Pinpoint the cell where the given text exists, returning its [X, Y] midpoint coordinate. 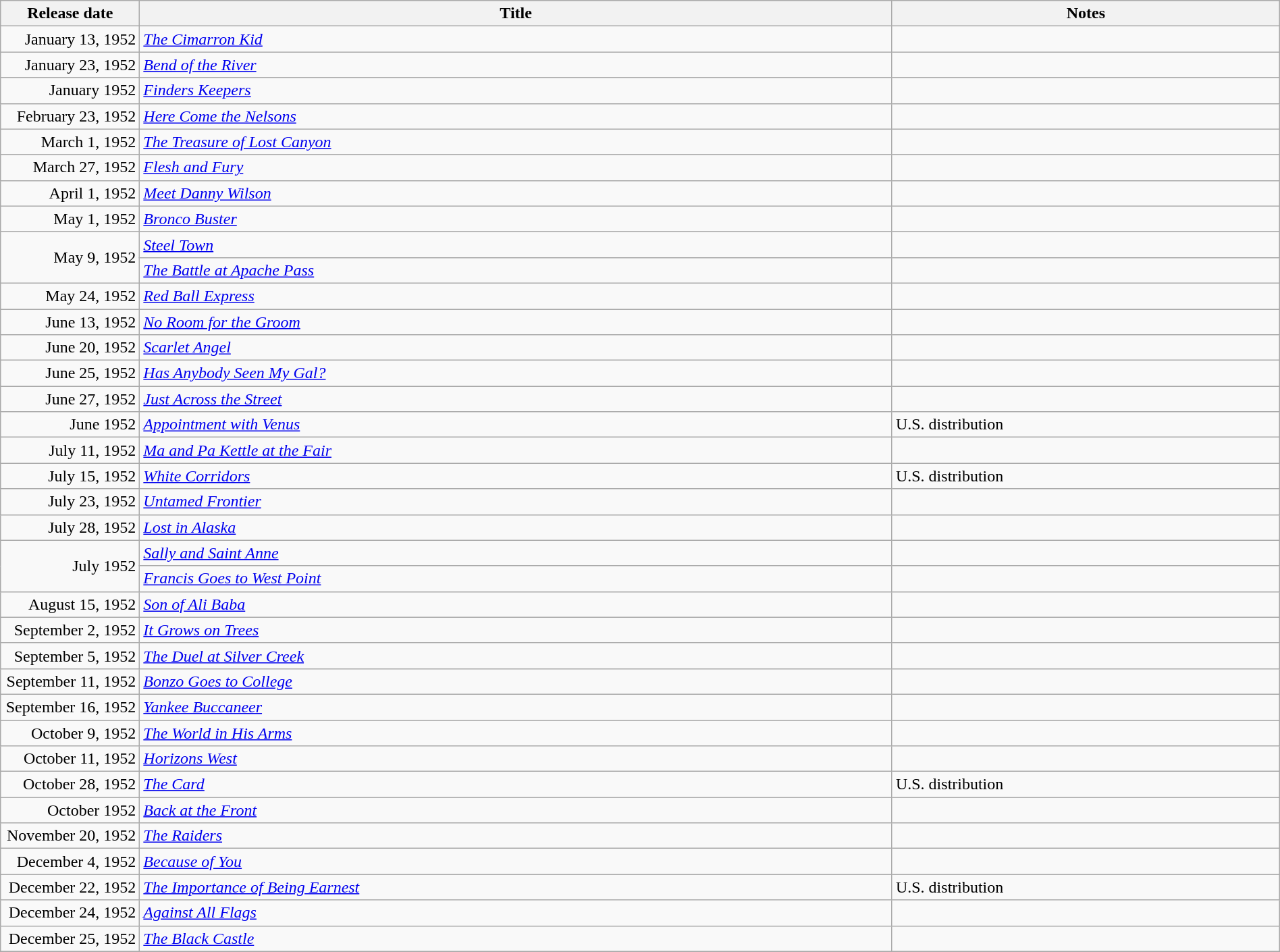
No Room for the Groom [516, 322]
White Corridors [516, 476]
Horizons West [516, 759]
December 4, 1952 [70, 862]
October 11, 1952 [70, 759]
July 15, 1952 [70, 476]
Meet Danny Wilson [516, 193]
Red Ball Express [516, 296]
The Raiders [516, 836]
Has Anybody Seen My Gal? [516, 373]
January 13, 1952 [70, 39]
Steel Town [516, 244]
Scarlet Angel [516, 348]
June 1952 [70, 425]
September 16, 1952 [70, 707]
Son of Ali Baba [516, 604]
March 27, 1952 [70, 167]
January 23, 1952 [70, 65]
June 27, 1952 [70, 399]
Because of You [516, 862]
June 25, 1952 [70, 373]
Untamed Frontier [516, 502]
July 11, 1952 [70, 450]
The Battle at Apache Pass [516, 270]
Yankee Buccaneer [516, 707]
July 23, 1952 [70, 502]
The Importance of Being Earnest [516, 887]
Bonzo Goes to College [516, 681]
Bronco Buster [516, 219]
December 22, 1952 [70, 887]
Title [516, 14]
Francis Goes to West Point [516, 579]
July 1952 [70, 566]
Just Across the Street [516, 399]
January 1952 [70, 90]
December 25, 1952 [70, 938]
The Cimarron Kid [516, 39]
The Treasure of Lost Canyon [516, 142]
It Grows on Trees [516, 630]
The Duel at Silver Creek [516, 656]
Against All Flags [516, 913]
Lost in Alaska [516, 527]
March 1, 1952 [70, 142]
The Card [516, 785]
June 20, 1952 [70, 348]
The Black Castle [516, 938]
February 23, 1952 [70, 116]
April 1, 1952 [70, 193]
October 1952 [70, 810]
May 24, 1952 [70, 296]
October 28, 1952 [70, 785]
November 20, 1952 [70, 836]
Appointment with Venus [516, 425]
Sally and Saint Anne [516, 553]
September 11, 1952 [70, 681]
September 2, 1952 [70, 630]
Bend of the River [516, 65]
Ma and Pa Kettle at the Fair [516, 450]
Flesh and Fury [516, 167]
September 5, 1952 [70, 656]
The World in His Arms [516, 733]
October 9, 1952 [70, 733]
Notes [1086, 14]
May 9, 1952 [70, 257]
July 28, 1952 [70, 527]
August 15, 1952 [70, 604]
May 1, 1952 [70, 219]
Back at the Front [516, 810]
Release date [70, 14]
June 13, 1952 [70, 322]
Here Come the Nelsons [516, 116]
Finders Keepers [516, 90]
December 24, 1952 [70, 913]
